Identify which cell holds the provided text, then report its (x, y) central coordinate. 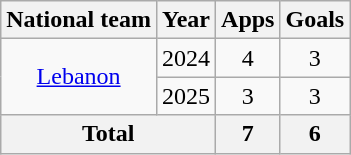
2025 (186, 96)
2024 (186, 58)
National team (79, 20)
4 (248, 58)
Goals (315, 20)
Year (186, 20)
6 (315, 134)
Lebanon (79, 77)
Apps (248, 20)
7 (248, 134)
Total (108, 134)
